Provide the (x, y) coordinate of the cell's center where the given text is located.  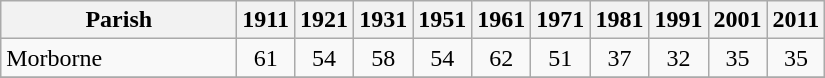
1971 (560, 20)
Parish (119, 20)
58 (384, 58)
37 (620, 58)
Morborne (119, 58)
2001 (738, 20)
1961 (502, 20)
1951 (442, 20)
2011 (796, 20)
1981 (620, 20)
1931 (384, 20)
61 (266, 58)
32 (678, 58)
51 (560, 58)
62 (502, 58)
1921 (324, 20)
1911 (266, 20)
1991 (678, 20)
